From the cell containing the given text, extract its center point as [x, y] coordinate. 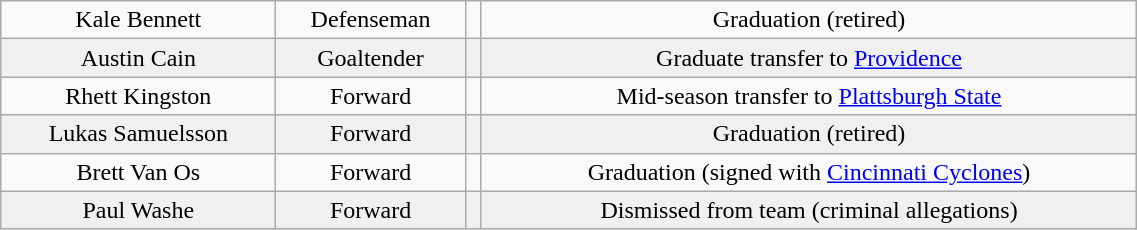
Brett Van Os [138, 172]
Goaltender [370, 58]
Mid-season transfer to Plattsburgh State [809, 96]
Dismissed from team (criminal allegations) [809, 210]
Defenseman [370, 20]
Rhett Kingston [138, 96]
Kale Bennett [138, 20]
Lukas Samuelsson [138, 134]
Paul Washe [138, 210]
Graduation (signed with Cincinnati Cyclones) [809, 172]
Graduate transfer to Providence [809, 58]
Austin Cain [138, 58]
